Scan for the cell matching the given text and deliver its [X, Y] coordinate at center. 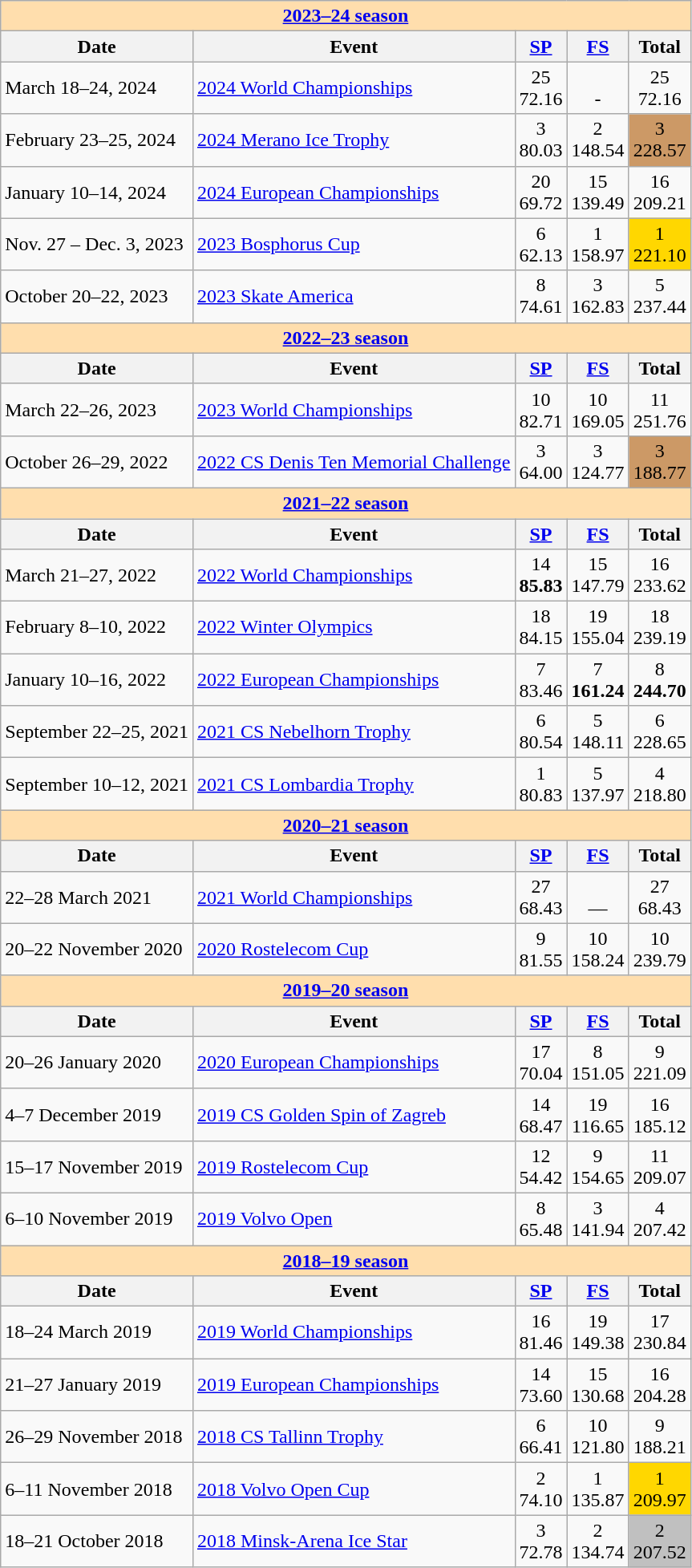
October 20–22, 2023 [97, 297]
January 10–16, 2022 [97, 680]
2021 World Championships [354, 897]
5 237.44 [659, 297]
2024 European Championships [354, 192]
2 207.52 [659, 1542]
2020 European Championships [354, 1062]
2021 CS Lombardia Trophy [354, 784]
6 228.65 [659, 731]
2024 Merano Ice Trophy [354, 140]
2022–23 season [346, 338]
15 130.68 [598, 1384]
September 22–25, 2021 [97, 731]
12 54.42 [540, 1166]
6–10 November 2019 [97, 1219]
3 64.00 [540, 462]
18 84.15 [540, 627]
18–24 March 2019 [97, 1333]
15 139.49 [598, 192]
3 124.77 [598, 462]
March 18–24, 2024 [97, 88]
1 209.97 [659, 1489]
8 74.61 [540, 297]
3 141.94 [598, 1219]
2021 CS Nebelhorn Trophy [354, 731]
17 70.04 [540, 1062]
9 188.21 [659, 1437]
7 161.24 [598, 680]
1 80.83 [540, 784]
6 66.41 [540, 1437]
14 73.60 [540, 1384]
1 135.87 [598, 1489]
9 81.55 [540, 950]
2 134.74 [598, 1542]
3 80.03 [540, 140]
10 239.79 [659, 950]
16 209.21 [659, 192]
2020–21 season [346, 825]
2 148.54 [598, 140]
20 69.72 [540, 192]
2019 Volvo Open [354, 1219]
5 148.11 [598, 731]
3 228.57 [659, 140]
October 26–29, 2022 [97, 462]
9 154.65 [598, 1166]
20–22 November 2020 [97, 950]
2022 CS Denis Ten Memorial Challenge [354, 462]
2 74.10 [540, 1489]
February 23–25, 2024 [97, 140]
8 65.48 [540, 1219]
2019–20 season [346, 991]
14 85.83 [540, 576]
18–21 October 2018 [97, 1542]
2018 Volvo Open Cup [354, 1489]
8 244.70 [659, 680]
2023 Bosphorus Cup [354, 244]
— [598, 897]
March 21–27, 2022 [97, 576]
1 158.97 [598, 244]
26–29 November 2018 [97, 1437]
2023 Skate America [354, 297]
6 80.54 [540, 731]
16233.62 [659, 576]
11 209.07 [659, 1166]
2019 European Championships [354, 1384]
15–17 November 2019 [97, 1166]
- [598, 88]
2022 Winter Olympics [354, 627]
17 230.84 [659, 1333]
Nov. 27 – Dec. 3, 2023 [97, 244]
2019 CS Golden Spin of Zagreb [354, 1115]
2019 World Championships [354, 1333]
September 10–12, 2021 [97, 784]
19 116.65 [598, 1115]
2024 World Championships [354, 88]
March 22–26, 2023 [97, 409]
10 158.24 [598, 950]
20–26 January 2020 [97, 1062]
16 81.46 [540, 1333]
10 82.71 [540, 409]
19 155.04 [598, 627]
4 207.42 [659, 1219]
9 221.09 [659, 1062]
10 121.80 [598, 1437]
11251.76 [659, 409]
21–27 January 2019 [97, 1384]
18 239.19 [659, 627]
2018–19 season [346, 1260]
2018 CS Tallinn Trophy [354, 1437]
2019 Rostelecom Cup [354, 1166]
3 162.83 [598, 297]
2022 World Championships [354, 576]
5 137.97 [598, 784]
6 62.13 [540, 244]
7 83.46 [540, 680]
4 218.80 [659, 784]
2023 World Championships [354, 409]
19 149.38 [598, 1333]
3 72.78 [540, 1542]
3 188.77 [659, 462]
2020 Rostelecom Cup [354, 950]
16 185.12 [659, 1115]
8 151.05 [598, 1062]
10169.05 [598, 409]
2018 Minsk-Arena Ice Star [354, 1542]
2023–24 season [346, 16]
2022 European Championships [354, 680]
22–28 March 2021 [97, 897]
15147.79 [598, 576]
16 204.28 [659, 1384]
14 68.47 [540, 1115]
6–11 November 2018 [97, 1489]
January 10–14, 2024 [97, 192]
February 8–10, 2022 [97, 627]
4–7 December 2019 [97, 1115]
1 221.10 [659, 244]
2021–22 season [346, 503]
